Provide the (x, y) coordinate of the cell's center where the given text is located.  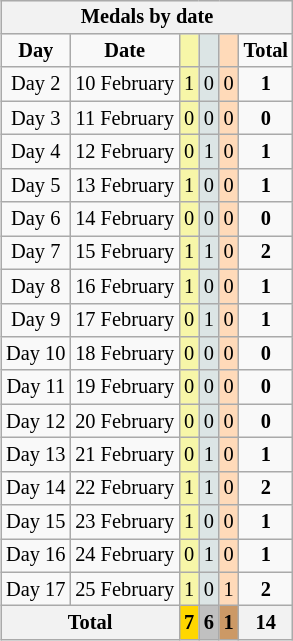
Day 16 (36, 556)
Day 2 (36, 84)
Day 15 (36, 522)
Day 7 (36, 253)
Day 9 (36, 320)
18 February (124, 354)
Day 13 (36, 455)
25 February (124, 589)
6 (209, 623)
14 (266, 623)
16 February (124, 286)
Day 8 (36, 286)
10 February (124, 84)
Date (124, 51)
Day 14 (36, 488)
Medals by date (147, 17)
19 February (124, 387)
Day 11 (36, 387)
23 February (124, 522)
22 February (124, 488)
15 February (124, 253)
13 February (124, 185)
7 (189, 623)
24 February (124, 556)
Day 3 (36, 118)
Day 10 (36, 354)
Day 6 (36, 219)
Day 17 (36, 589)
12 February (124, 152)
Day 12 (36, 421)
17 February (124, 320)
11 February (124, 118)
14 February (124, 219)
20 February (124, 421)
Day 4 (36, 152)
Day 5 (36, 185)
Day (36, 51)
21 February (124, 455)
